Extract the [x, y] coordinate from the center of the cell holding the provided text.  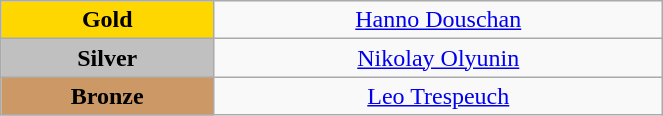
Gold [108, 20]
Leo Trespeuch [438, 96]
Hanno Douschan [438, 20]
Bronze [108, 96]
Silver [108, 58]
Nikolay Olyunin [438, 58]
